Output the (x, y) coordinate of the center of the cell containing the given text.  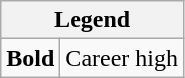
Bold (30, 58)
Legend (92, 20)
Career high (122, 58)
